Capture the cell that displays the provided text and extract its (X, Y) central coordinate. 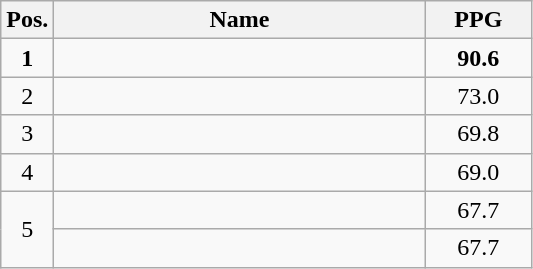
3 (28, 134)
PPG (478, 20)
69.8 (478, 134)
Pos. (28, 20)
69.0 (478, 172)
5 (28, 229)
90.6 (478, 58)
Name (240, 20)
2 (28, 96)
4 (28, 172)
73.0 (478, 96)
1 (28, 58)
